Output the (X, Y) coordinate of the center of the cell containing the given text.  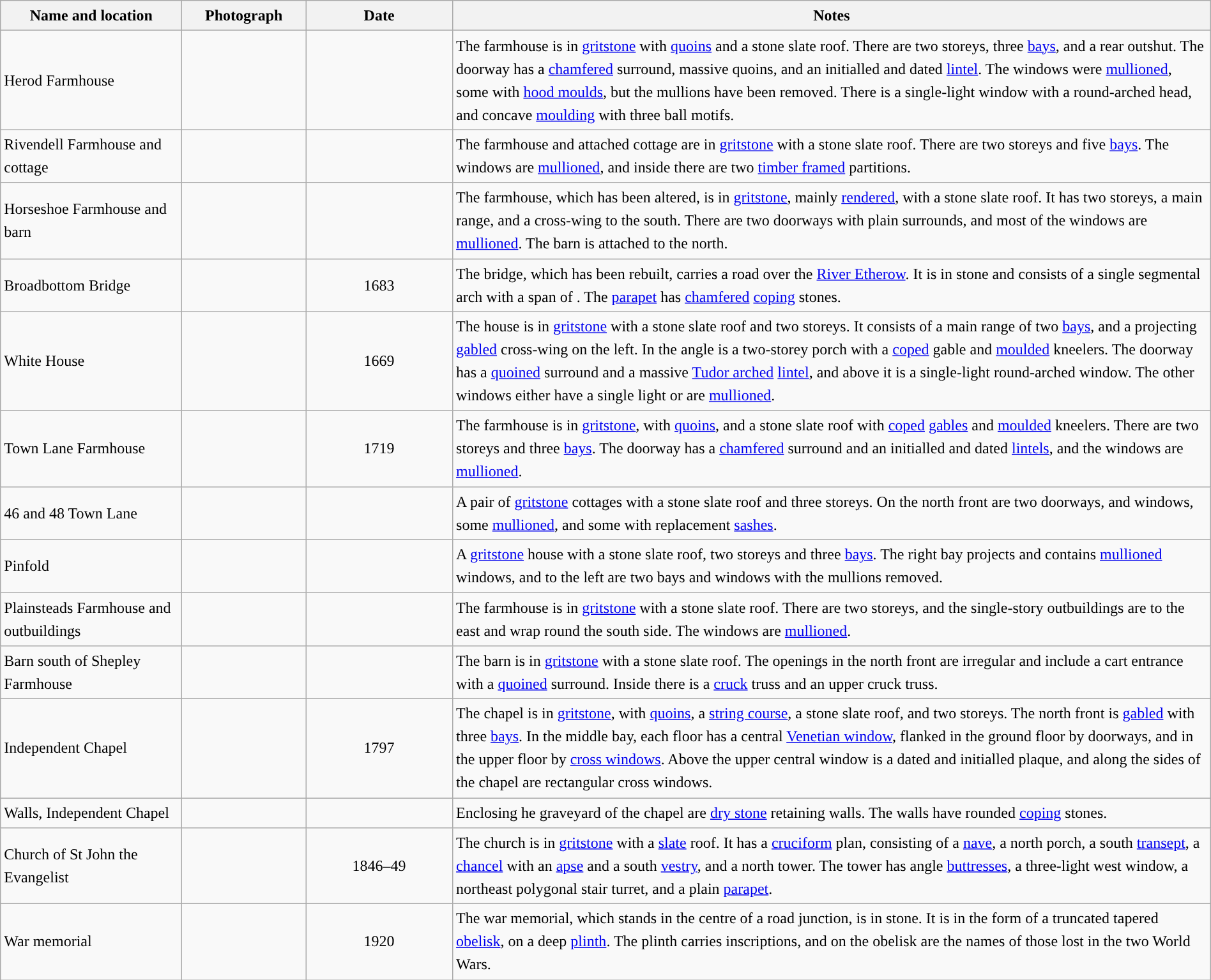
Horseshoe Farmhouse and barn (91, 221)
1920 (379, 942)
Walls, Independent Chapel (91, 813)
Rivendell Farmhouse and cottage (91, 156)
White House (91, 361)
Notes (832, 15)
Barn south of Shepley Farmhouse (91, 672)
Church of St John the Evangelist (91, 866)
1683 (379, 285)
Photograph (244, 15)
Plainsteads Farmhouse and outbuildings (91, 619)
1669 (379, 361)
Broadbottom Bridge (91, 285)
Pinfold (91, 566)
Name and location (91, 15)
Independent Chapel (91, 748)
1846–49 (379, 866)
Enclosing he graveyard of the chapel are dry stone retaining walls. The walls have rounded coping stones. (832, 813)
Town Lane Farmhouse (91, 448)
Herod Farmhouse (91, 80)
Date (379, 15)
1797 (379, 748)
46 and 48 Town Lane (91, 513)
War memorial (91, 942)
1719 (379, 448)
